Identify which cell holds the provided text, then report its (X, Y) central coordinate. 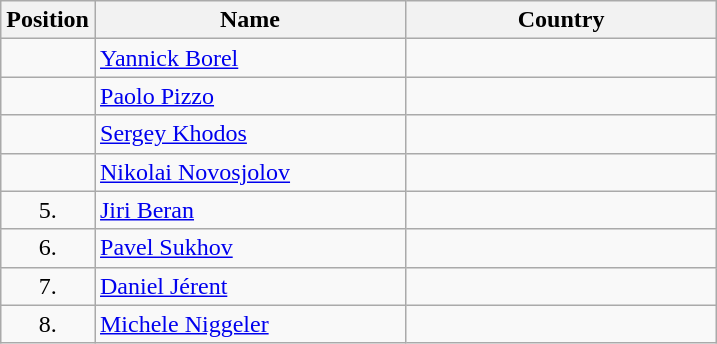
Daniel Jérent (250, 286)
5. (48, 210)
Yannick Borel (250, 58)
Name (250, 20)
Nikolai Novosjolov (250, 172)
Jiri Beran (250, 210)
6. (48, 248)
Country (562, 20)
7. (48, 286)
Paolo Pizzo (250, 96)
Pavel Sukhov (250, 248)
Michele Niggeler (250, 324)
Sergey Khodos (250, 134)
Position (48, 20)
8. (48, 324)
